Output the (x, y) coordinate of the center of the cell containing the given text.  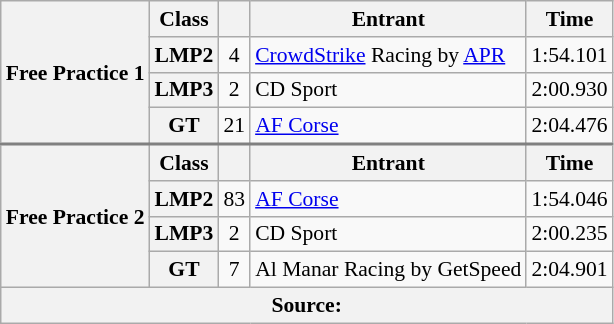
83 (234, 199)
Source: (307, 306)
21 (234, 126)
7 (234, 270)
2:04.901 (569, 270)
4 (234, 55)
Al Manar Racing by GetSpeed (388, 270)
CrowdStrike Racing by APR (388, 55)
Free Practice 1 (76, 72)
2:00.235 (569, 234)
Free Practice 2 (76, 216)
1:54.046 (569, 199)
2:04.476 (569, 126)
2:00.930 (569, 90)
1:54.101 (569, 55)
